Determine the (X, Y) coordinate at the center of the cell enclosing the given text.  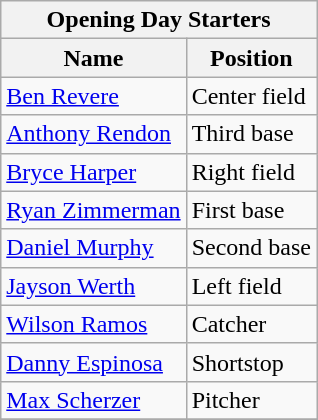
First base (251, 210)
Anthony Rendon (94, 134)
Right field (251, 172)
Opening Day Starters (159, 20)
Shortstop (251, 362)
Daniel Murphy (94, 248)
Jayson Werth (94, 286)
Center field (251, 96)
Wilson Ramos (94, 324)
Pitcher (251, 400)
Name (94, 58)
Ben Revere (94, 96)
Left field (251, 286)
Max Scherzer (94, 400)
Bryce Harper (94, 172)
Third base (251, 134)
Danny Espinosa (94, 362)
Catcher (251, 324)
Second base (251, 248)
Ryan Zimmerman (94, 210)
Position (251, 58)
